Return [x, y] of the center of cell containing provided text 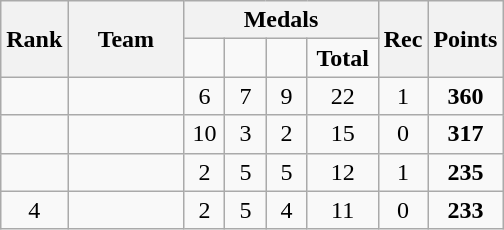
317 [466, 134]
11 [342, 210]
12 [342, 172]
7 [246, 96]
9 [286, 96]
Points [466, 39]
Team [126, 39]
Rec [403, 39]
22 [342, 96]
360 [466, 96]
Rank [34, 39]
235 [466, 172]
10 [204, 134]
15 [342, 134]
233 [466, 210]
6 [204, 96]
Total [342, 58]
3 [246, 134]
Medals [281, 20]
